Identify which cell holds the provided text, then report its [X, Y] central coordinate. 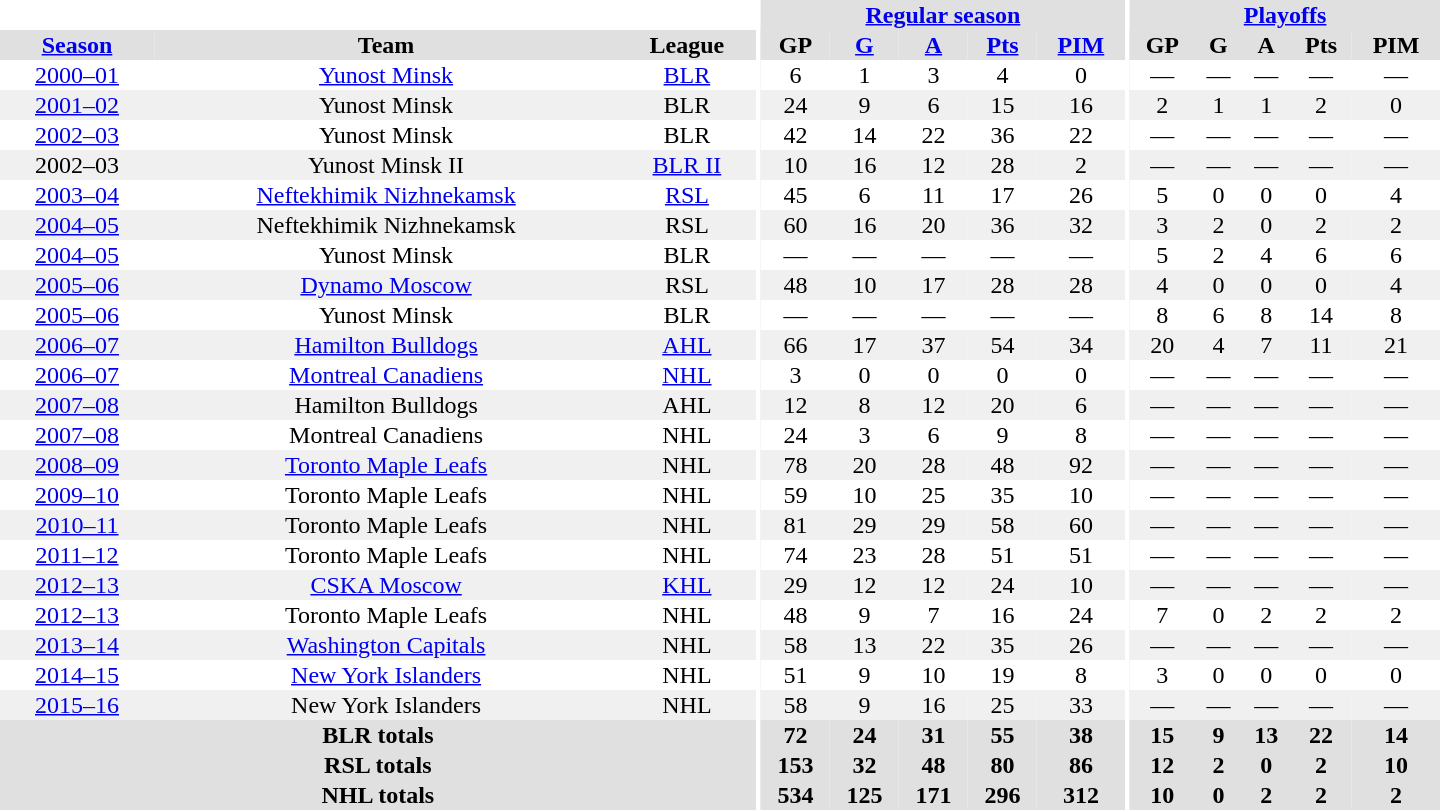
92 [1081, 465]
78 [796, 465]
2009–10 [77, 495]
23 [864, 555]
125 [864, 795]
2003–04 [77, 195]
534 [796, 795]
Yunost Minsk II [386, 165]
2000–01 [77, 75]
171 [934, 795]
BLR II [686, 165]
Regular season [943, 15]
Season [77, 45]
72 [796, 735]
Dynamo Moscow [386, 285]
CSKA Moscow [386, 585]
66 [796, 345]
80 [1002, 765]
38 [1081, 735]
153 [796, 765]
Playoffs [1285, 15]
37 [934, 345]
34 [1081, 345]
312 [1081, 795]
42 [796, 135]
Washington Capitals [386, 645]
74 [796, 555]
86 [1081, 765]
NHL totals [378, 795]
League [686, 45]
2011–12 [77, 555]
59 [796, 495]
2008–09 [77, 465]
81 [796, 525]
KHL [686, 585]
54 [1002, 345]
2001–02 [77, 105]
31 [934, 735]
21 [1396, 345]
45 [796, 195]
RSL totals [378, 765]
2013–14 [77, 645]
2014–15 [77, 675]
BLR totals [378, 735]
2015–16 [77, 705]
19 [1002, 675]
33 [1081, 705]
55 [1002, 735]
296 [1002, 795]
2010–11 [77, 525]
Team [386, 45]
